For the text-containing cell, return its midpoint in [X, Y] coordinate format. 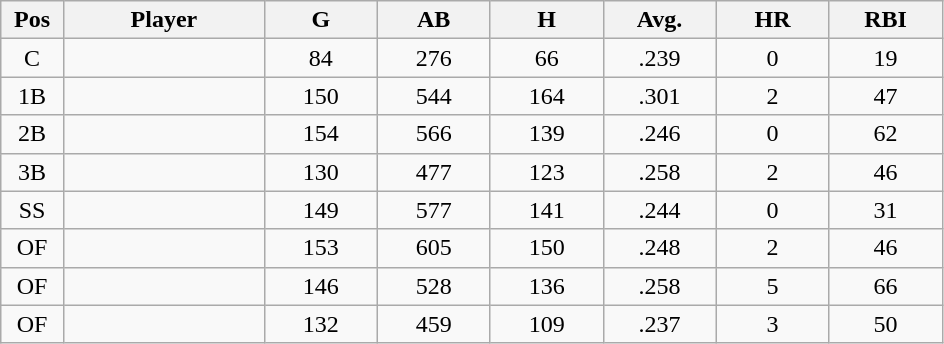
84 [320, 58]
Avg. [660, 20]
566 [434, 134]
477 [434, 172]
109 [546, 324]
50 [886, 324]
.301 [660, 96]
132 [320, 324]
.237 [660, 324]
141 [546, 210]
.246 [660, 134]
3 [772, 324]
31 [886, 210]
276 [434, 58]
H [546, 20]
123 [546, 172]
C [32, 58]
5 [772, 286]
.244 [660, 210]
577 [434, 210]
Pos [32, 20]
153 [320, 248]
528 [434, 286]
Player [164, 20]
139 [546, 134]
SS [32, 210]
1B [32, 96]
.239 [660, 58]
130 [320, 172]
47 [886, 96]
19 [886, 58]
164 [546, 96]
AB [434, 20]
136 [546, 286]
149 [320, 210]
HR [772, 20]
154 [320, 134]
544 [434, 96]
605 [434, 248]
3B [32, 172]
62 [886, 134]
.248 [660, 248]
146 [320, 286]
G [320, 20]
459 [434, 324]
2B [32, 134]
RBI [886, 20]
